Locate the cell with the specified text and output its [x, y] center coordinate. 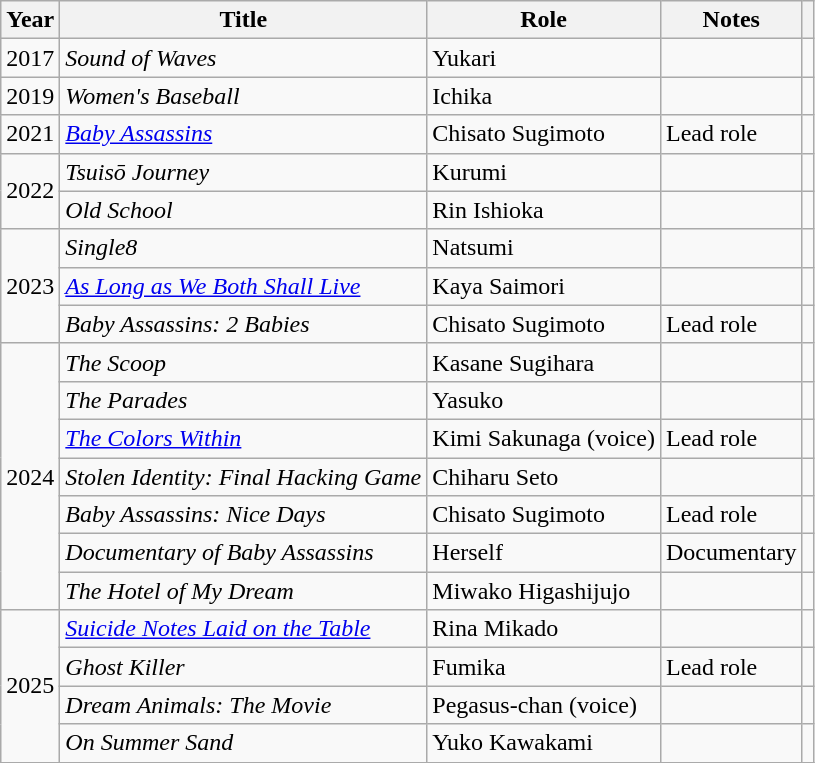
Kasane Sugihara [544, 362]
Year [30, 20]
Fumika [544, 667]
Kimi Sakunaga (voice) [544, 438]
Baby Assassins [244, 134]
Miwako Higashijujo [544, 591]
Sound of Waves [244, 58]
Ghost Killer [244, 667]
Documentary of Baby Assassins [244, 553]
Role [544, 20]
Notes [731, 20]
The Colors Within [244, 438]
Pegasus-chan (voice) [544, 705]
Stolen Identity: Final Hacking Game [244, 477]
Baby Assassins: Nice Days [244, 515]
Baby Assassins: 2 Babies [244, 324]
The Parades [244, 400]
Yasuko [544, 400]
Documentary [731, 553]
Natsumi [544, 248]
On Summer Sand [244, 743]
Rin Ishioka [544, 210]
Title [244, 20]
Kaya Saimori [544, 286]
2025 [30, 686]
Old School [244, 210]
Chiharu Seto [544, 477]
Suicide Notes Laid on the Table [244, 629]
As Long as We Both Shall Live [244, 286]
2024 [30, 476]
2021 [30, 134]
Herself [544, 553]
Rina Mikado [544, 629]
Kurumi [544, 172]
Yukari [544, 58]
2019 [30, 96]
The Hotel of My Dream [244, 591]
2017 [30, 58]
Single8 [244, 248]
2023 [30, 286]
Women's Baseball [244, 96]
Yuko Kawakami [544, 743]
2022 [30, 191]
Tsuisō Journey [244, 172]
The Scoop [244, 362]
Dream Animals: The Movie [244, 705]
Ichika [544, 96]
